For the text-containing cell, return its midpoint in [X, Y] coordinate format. 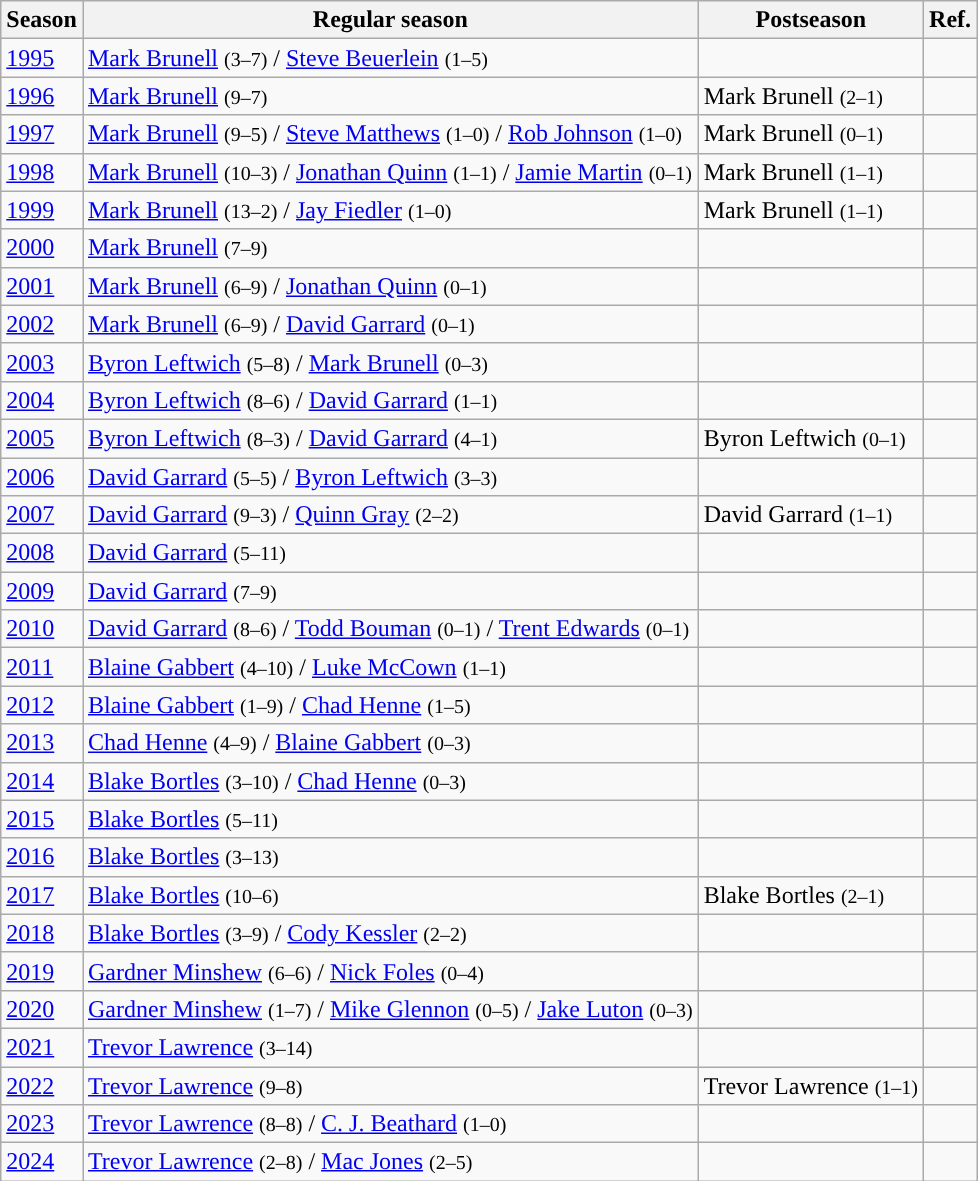
2015 [42, 819]
Mark Brunell (9–5) / Steve Matthews (1–0) / Rob Johnson (1–0) [390, 134]
Mark Brunell (9–7) [390, 96]
2008 [42, 553]
Regular season [390, 20]
2019 [42, 971]
2009 [42, 591]
David Garrard (5–11) [390, 553]
2021 [42, 1047]
Postseason [810, 20]
Season [42, 20]
David Garrard (5–5) / Byron Leftwich (3–3) [390, 477]
2000 [42, 248]
Byron Leftwich (8–3) / David Garrard (4–1) [390, 438]
Mark Brunell (3–7) / Steve Beuerlein (1–5) [390, 58]
Gardner Minshew (1–7) / Mike Glennon (0–5) / Jake Luton (0–3) [390, 1009]
2013 [42, 743]
David Garrard (9–3) / Quinn Gray (2–2) [390, 515]
Ref. [950, 20]
Mark Brunell (10–3) / Jonathan Quinn (1–1) / Jamie Martin (0–1) [390, 172]
Mark Brunell (7–9) [390, 248]
Blake Bortles (3–10) / Chad Henne (0–3) [390, 781]
2014 [42, 781]
David Garrard (7–9) [390, 591]
Mark Brunell (13–2) / Jay Fiedler (1–0) [390, 210]
2016 [42, 857]
2018 [42, 933]
David Garrard (8–6) / Todd Bouman (0–1) / Trent Edwards (0–1) [390, 629]
Mark Brunell (0–1) [810, 134]
Blake Bortles (3–13) [390, 857]
Trevor Lawrence (2–8) / Mac Jones (2–5) [390, 1162]
2010 [42, 629]
2003 [42, 362]
Blake Bortles (3–9) / Cody Kessler (2–2) [390, 933]
2012 [42, 705]
David Garrard (1–1) [810, 515]
2005 [42, 438]
Mark Brunell (6–9) / David Garrard (0–1) [390, 324]
2022 [42, 1085]
2024 [42, 1162]
Trevor Lawrence (9–8) [390, 1085]
Byron Leftwich (8–6) / David Garrard (1–1) [390, 400]
Blake Bortles (5–11) [390, 819]
1996 [42, 96]
1995 [42, 58]
2002 [42, 324]
Trevor Lawrence (1–1) [810, 1085]
Byron Leftwich (0–1) [810, 438]
Mark Brunell (2–1) [810, 96]
2023 [42, 1124]
2011 [42, 667]
Blake Bortles (10–6) [390, 895]
Gardner Minshew (6–6) / Nick Foles (0–4) [390, 971]
2017 [42, 895]
Trevor Lawrence (8–8) / C. J. Beathard (1–0) [390, 1124]
1997 [42, 134]
2006 [42, 477]
Blake Bortles (2–1) [810, 895]
2020 [42, 1009]
2001 [42, 286]
2004 [42, 400]
Blaine Gabbert (1–9) / Chad Henne (1–5) [390, 705]
Byron Leftwich (5–8) / Mark Brunell (0–3) [390, 362]
Trevor Lawrence (3–14) [390, 1047]
Chad Henne (4–9) / Blaine Gabbert (0–3) [390, 743]
1998 [42, 172]
Blaine Gabbert (4–10) / Luke McCown (1–1) [390, 667]
1999 [42, 210]
2007 [42, 515]
Mark Brunell (6–9) / Jonathan Quinn (0–1) [390, 286]
